Return (X, Y) of the center of cell containing provided text 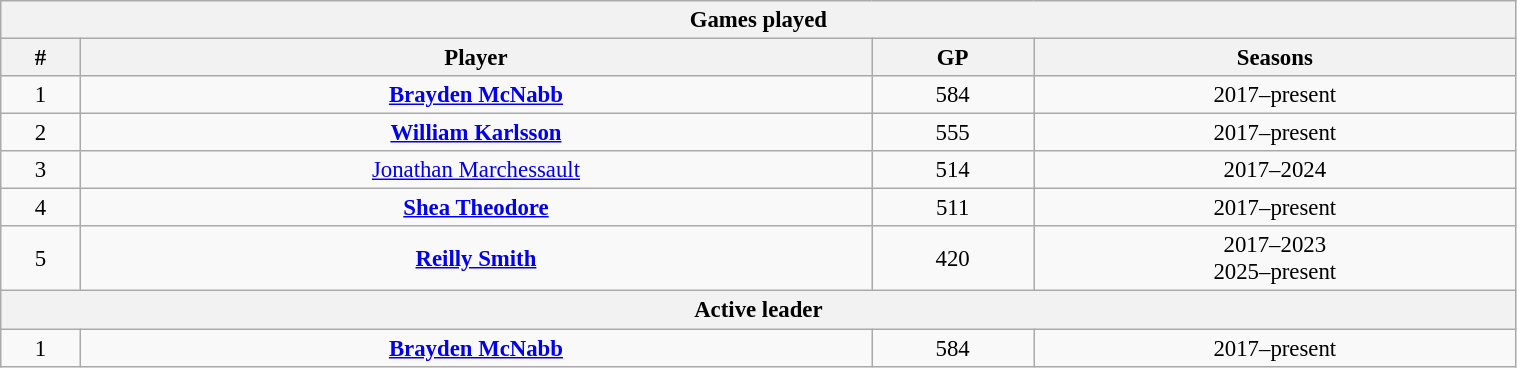
4 (41, 208)
Player (476, 58)
2017–20232025–present (1275, 258)
Jonathan Marchessault (476, 170)
511 (953, 208)
3 (41, 170)
420 (953, 258)
5 (41, 258)
GP (953, 58)
Games played (758, 20)
William Karlsson (476, 133)
Seasons (1275, 58)
555 (953, 133)
Active leader (758, 310)
Reilly Smith (476, 258)
2017–2024 (1275, 170)
514 (953, 170)
2 (41, 133)
# (41, 58)
Shea Theodore (476, 208)
